Locate the cell with the specified text and output its [x, y] center coordinate. 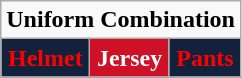
Helmet [46, 58]
Uniform Combination [121, 20]
Pants [204, 58]
Jersey [130, 58]
